Find where the given text appears and provide that cell's center as [X, Y] coordinate. 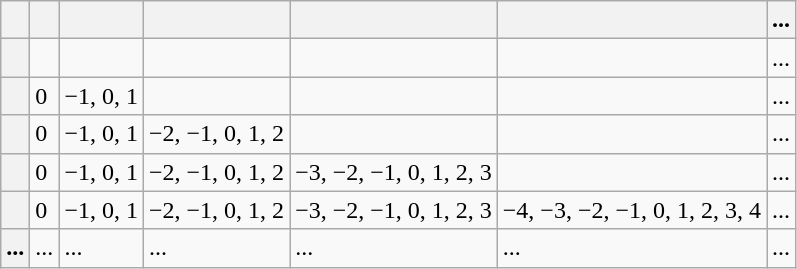
−4, −3, −2, −1, 0, 1, 2, 3, 4 [632, 210]
